Extract the [x, y] coordinate from the center of the cell holding the provided text.  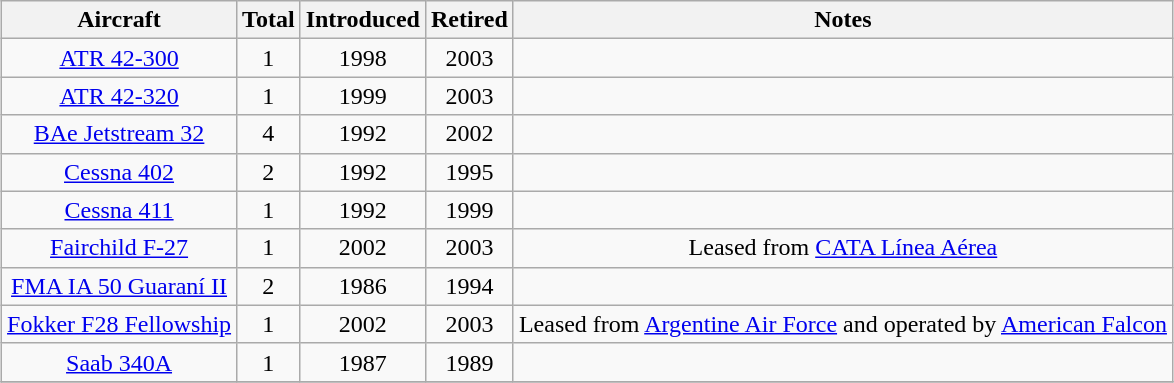
1994 [469, 286]
BAe Jetstream 32 [120, 134]
Fokker F28 Fellowship [120, 324]
Introduced [362, 20]
Fairchild F-27 [120, 248]
Saab 340A [120, 362]
Cessna 402 [120, 172]
Total [269, 20]
Aircraft [120, 20]
Leased from Argentine Air Force and operated by American Falcon [842, 324]
1995 [469, 172]
1998 [362, 58]
FMA IA 50 Guaraní II [120, 286]
ATR 42-300 [120, 58]
1986 [362, 286]
Cessna 411 [120, 210]
1989 [469, 362]
Notes [842, 20]
1987 [362, 362]
Leased from CATA Línea Aérea [842, 248]
Retired [469, 20]
ATR 42-320 [120, 96]
4 [269, 134]
